Pinpoint the cell where the given text exists, returning its [X, Y] midpoint coordinate. 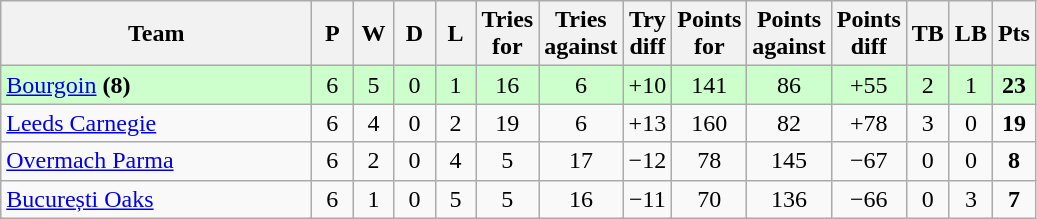
136 [789, 199]
Points against [789, 34]
Points diff [868, 34]
Tries against [581, 34]
București Oaks [156, 199]
+55 [868, 85]
−67 [868, 161]
D [414, 34]
P [332, 34]
7 [1014, 199]
+10 [648, 85]
70 [710, 199]
145 [789, 161]
Bourgoin (8) [156, 85]
L [456, 34]
8 [1014, 161]
Tries for [508, 34]
86 [789, 85]
−11 [648, 199]
LB [970, 34]
Try diff [648, 34]
141 [710, 85]
82 [789, 123]
+78 [868, 123]
−12 [648, 161]
23 [1014, 85]
−66 [868, 199]
78 [710, 161]
TB [928, 34]
Team [156, 34]
+13 [648, 123]
Overmach Parma [156, 161]
160 [710, 123]
Leeds Carnegie [156, 123]
W [374, 34]
Pts [1014, 34]
17 [581, 161]
Points for [710, 34]
